Output the [x, y] coordinate of the center of the cell containing the given text.  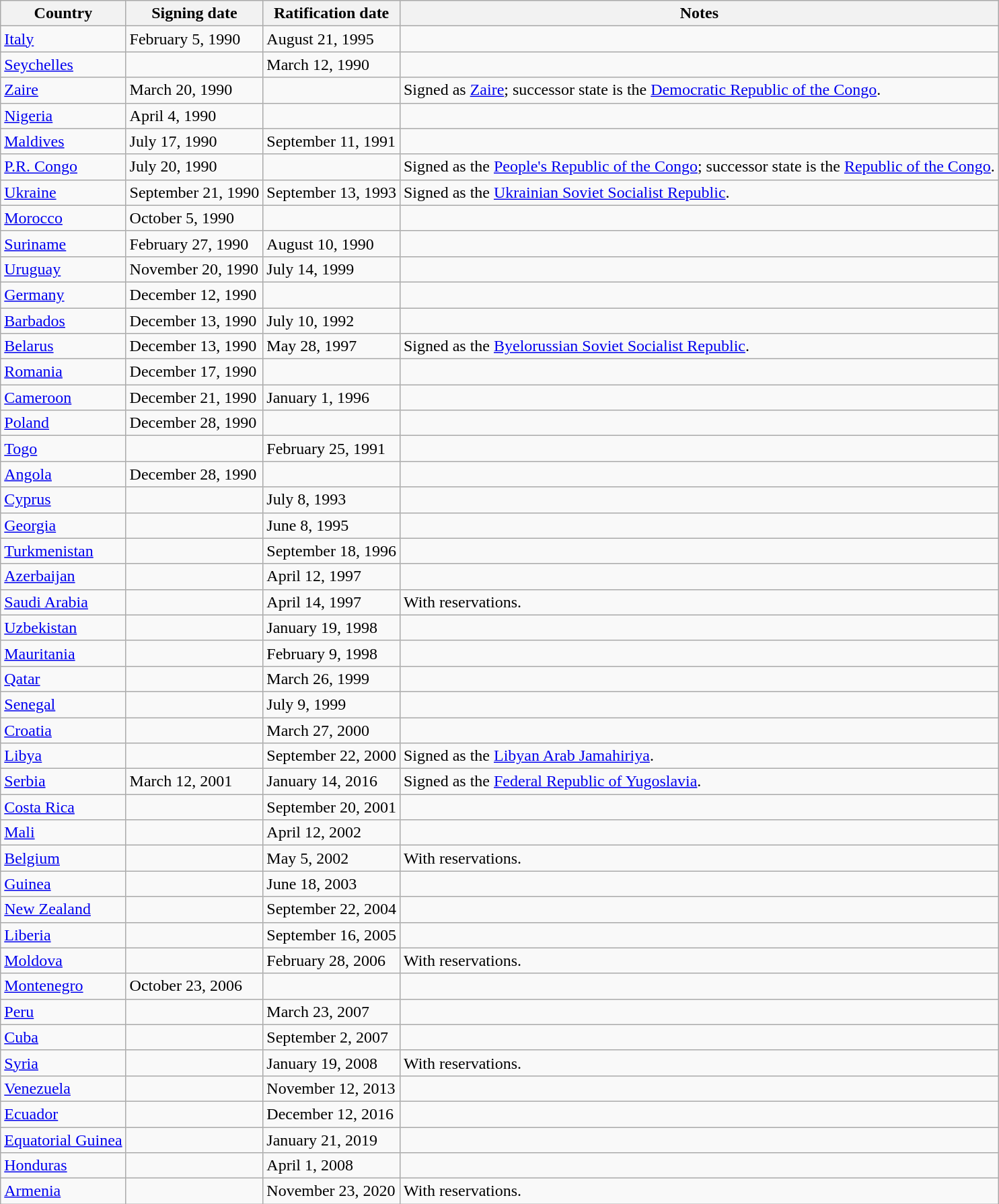
Venezuela [63, 1088]
Poland [63, 423]
October 23, 2006 [194, 986]
April 14, 1997 [332, 602]
Italy [63, 39]
September 21, 1990 [194, 192]
Ratification date [332, 13]
March 26, 1999 [332, 679]
Ukraine [63, 192]
July 9, 1999 [332, 704]
January 19, 1998 [332, 628]
Togo [63, 449]
April 4, 1990 [194, 116]
December 12, 1990 [194, 295]
August 21, 1995 [332, 39]
Senegal [63, 704]
Uruguay [63, 269]
February 25, 1991 [332, 449]
December 12, 2016 [332, 1114]
July 10, 1992 [332, 321]
Libya [63, 756]
July 17, 1990 [194, 141]
Country [63, 13]
September 20, 2001 [332, 807]
September 13, 1993 [332, 192]
April 12, 2002 [332, 833]
March 12, 2001 [194, 782]
November 12, 2013 [332, 1088]
September 18, 1996 [332, 551]
Morocco [63, 218]
Signing date [194, 13]
March 20, 1990 [194, 90]
Georgia [63, 525]
March 12, 1990 [332, 65]
Maldives [63, 141]
Cuba [63, 1037]
July 8, 1993 [332, 500]
Signed as the Byelorussian Soviet Socialist Republic. [699, 346]
June 8, 1995 [332, 525]
Romania [63, 372]
Belarus [63, 346]
Syria [63, 1063]
P.R. Congo [63, 167]
Ecuador [63, 1114]
Signed as the Federal Republic of Yugoslavia. [699, 782]
Uzbekistan [63, 628]
Montenegro [63, 986]
September 16, 2005 [332, 935]
Germany [63, 295]
Cameroon [63, 398]
Costa Rica [63, 807]
December 17, 1990 [194, 372]
August 10, 1990 [332, 243]
Mauritania [63, 653]
April 1, 2008 [332, 1166]
March 27, 2000 [332, 730]
February 28, 2006 [332, 961]
Angola [63, 474]
January 21, 2019 [332, 1140]
Peru [63, 1012]
Azerbaijan [63, 576]
January 1, 1996 [332, 398]
September 2, 2007 [332, 1037]
Moldova [63, 961]
Zaire [63, 90]
Mali [63, 833]
September 11, 1991 [332, 141]
Seychelles [63, 65]
July 14, 1999 [332, 269]
New Zealand [63, 909]
Turkmenistan [63, 551]
November 20, 1990 [194, 269]
Notes [699, 13]
Serbia [63, 782]
Equatorial Guinea [63, 1140]
Guinea [63, 884]
Liberia [63, 935]
October 5, 1990 [194, 218]
Signed as the Ukrainian Soviet Socialist Republic. [699, 192]
December 21, 1990 [194, 398]
February 5, 1990 [194, 39]
Signed as the Libyan Arab Jamahiriya. [699, 756]
Signed as the People's Republic of the Congo; successor state is the Republic of the Congo. [699, 167]
Cyprus [63, 500]
Suriname [63, 243]
April 12, 1997 [332, 576]
June 18, 2003 [332, 884]
May 28, 1997 [332, 346]
September 22, 2004 [332, 909]
November 23, 2020 [332, 1191]
May 5, 2002 [332, 858]
July 20, 1990 [194, 167]
February 27, 1990 [194, 243]
Qatar [63, 679]
Barbados [63, 321]
Honduras [63, 1166]
Croatia [63, 730]
February 9, 1998 [332, 653]
Nigeria [63, 116]
Belgium [63, 858]
Signed as Zaire; successor state is the Democratic Republic of the Congo. [699, 90]
Saudi Arabia [63, 602]
March 23, 2007 [332, 1012]
Armenia [63, 1191]
January 19, 2008 [332, 1063]
September 22, 2000 [332, 756]
January 14, 2016 [332, 782]
